Search for the cell housing the specified text and yield its [x, y] center coordinate. 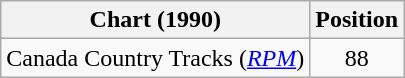
88 [357, 58]
Position [357, 20]
Chart (1990) [156, 20]
Canada Country Tracks (RPM) [156, 58]
